Scan for the cell matching the given text and deliver its (X, Y) coordinate at center. 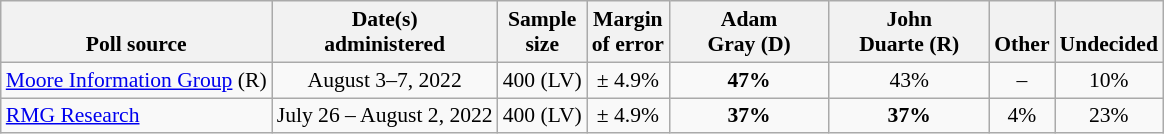
Moore Information Group (R) (136, 80)
4% (1022, 116)
August 3–7, 2022 (385, 80)
AdamGray (D) (749, 32)
Date(s)administered (385, 32)
– (1022, 80)
47% (749, 80)
Poll source (136, 32)
43% (909, 80)
Marginof error (628, 32)
July 26 – August 2, 2022 (385, 116)
Other (1022, 32)
Undecided (1109, 32)
Samplesize (542, 32)
RMG Research (136, 116)
23% (1109, 116)
10% (1109, 80)
JohnDuarte (R) (909, 32)
